Extract the [x, y] coordinate from the center of the cell holding the provided text.  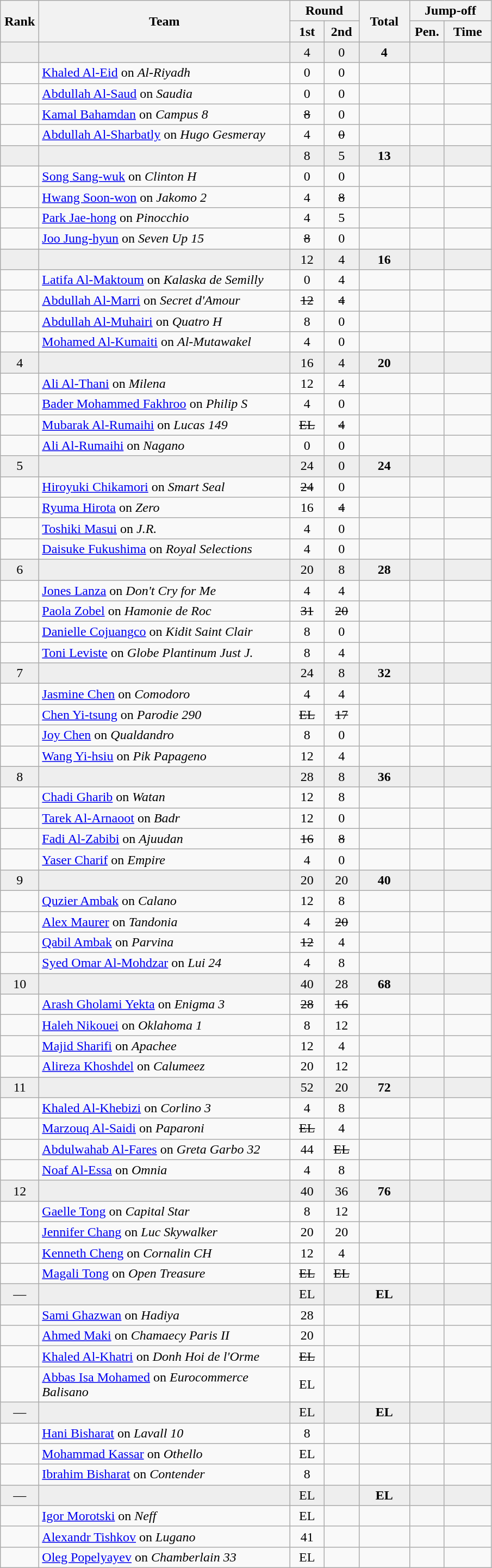
2nd [341, 32]
Mohammad Kassar on Othello [164, 1454]
32 [384, 673]
Khaled Al-Khebizi on Corlino 3 [164, 1108]
Joo Jung-hyun on Seven Up 15 [164, 238]
Round [324, 11]
52 [307, 1087]
Alex Maurer on Tandonia [164, 922]
Noaf Al-Essa on Omnia [164, 1170]
Magali Tong on Open Treasure [164, 1274]
Quzier Ambak on Calano [164, 901]
Mohamed Al-Kumaiti on Al-Mutawakel [164, 342]
Danielle Cojuangco on Kidit Saint Clair [164, 632]
Majid Sharifi on Apachee [164, 1046]
Paola Zobel on Hamonie de Roc [164, 611]
Kenneth Cheng on Cornalin CH [164, 1253]
Abdullah Al-Saud on Saudia [164, 94]
Hwang Soon-won on Jakomo 2 [164, 197]
Igor Morotski on Neff [164, 1516]
Ryuma Hirota on Zero [164, 507]
Abdullah Al-Sharbatly on Hugo Gesmeray [164, 135]
44 [307, 1149]
Hani Bisharat on Lavall 10 [164, 1433]
Haleh Nikouei on Oklahoma 1 [164, 1025]
Syed Omar Al-Mohdzar on Lui 24 [164, 963]
Fadi Al-Zabibi on Ajuudan [164, 839]
Alireza Khoshdel on Calumeez [164, 1067]
Wang Yi-hsiu on Pik Papageno [164, 756]
6 [20, 569]
Total [384, 21]
Kamal Bahamdan on Campus 8 [164, 114]
Ali Al-Thani on Milena [164, 383]
Chen Yi-tsung on Parodie 290 [164, 715]
Bader Mohammed Fakhroo on Philip S [164, 404]
Latifa Al-Maktoum on Kalaska de Semilly [164, 280]
31 [307, 611]
Qabil Ambak on Parvina [164, 943]
41 [307, 1536]
68 [384, 984]
7 [20, 673]
Jasmine Chen on Comodoro [164, 694]
Abbas Isa Mohamed on Eurocommerce Balisano [164, 1385]
1st [307, 32]
Hiroyuki Chikamori on Smart Seal [164, 487]
Team [164, 21]
Pen. [427, 32]
Abdulwahab Al-Fares on Greta Garbo 32 [164, 1149]
13 [384, 156]
Tarek Al-Arnaoot on Badr [164, 818]
Ali Al-Rumaihi on Nagano [164, 445]
Abdullah Al-Marri on Secret d'Amour [164, 301]
Mubarak Al-Rumaihi on Lucas 149 [164, 425]
Ibrahim Bisharat on Contender [164, 1474]
Chadi Gharib on Watan [164, 797]
Jennifer Chang on Luc Skywalker [164, 1232]
17 [341, 715]
Song Sang-wuk on Clinton H [164, 176]
Joy Chen on Qualdandro [164, 735]
Time [468, 32]
Daisuke Fukushima on Royal Selections [164, 549]
Khaled Al-Khatri on Donh Hoi de l'Orme [164, 1356]
Marzouq Al-Saidi on Paparoni [164, 1129]
Gaelle Tong on Capital Star [164, 1211]
9 [20, 880]
Toshiki Masui on J.R. [164, 528]
Toni Leviste on Globe Plantinum Just J. [164, 653]
Abdullah Al-Muhairi on Quatro H [164, 321]
Jump-off [451, 11]
Alexandr Tishkov on Lugano [164, 1536]
11 [20, 1087]
72 [384, 1087]
10 [20, 984]
Yaser Charif on Empire [164, 859]
Rank [20, 21]
Sami Ghazwan on Hadiya [164, 1315]
Park Jae-hong on Pinocchio [164, 218]
Oleg Popelyayev on Chamberlain 33 [164, 1557]
Khaled Al-Eid on Al-Riyadh [164, 73]
76 [384, 1191]
Ahmed Maki on Chamaecy Paris II [164, 1336]
Arash Gholami Yekta on Enigma 3 [164, 1005]
Jones Lanza on Don't Cry for Me [164, 590]
